Detect which cell encompasses the target text, then output its [X, Y] center coordinate. 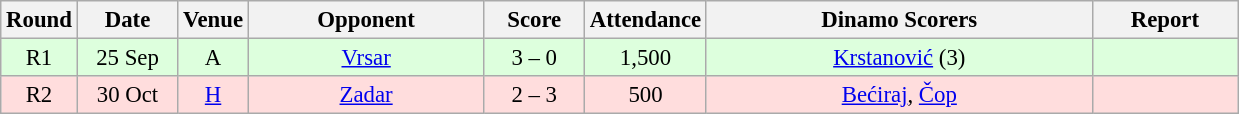
Vrsar [366, 58]
A [214, 58]
R1 [39, 58]
R2 [39, 95]
Opponent [366, 20]
Venue [214, 20]
H [214, 95]
Report [1165, 20]
3 – 0 [534, 58]
1,500 [646, 58]
Bećiraj, Čop [899, 95]
2 – 3 [534, 95]
30 Oct [128, 95]
25 Sep [128, 58]
500 [646, 95]
Score [534, 20]
Zadar [366, 95]
Round [39, 20]
Krstanović (3) [899, 58]
Attendance [646, 20]
Date [128, 20]
Dinamo Scorers [899, 20]
